Identify which cell holds the provided text, then report its [X, Y] central coordinate. 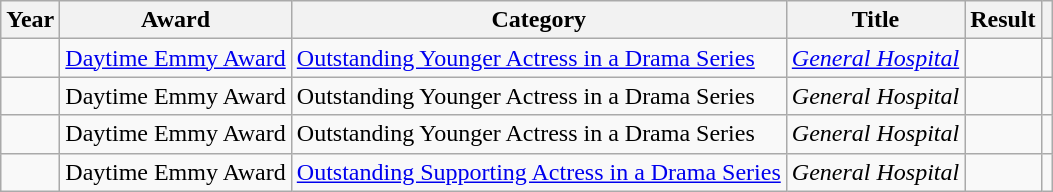
Award [176, 20]
Outstanding Supporting Actress in a Drama Series [538, 172]
Category [538, 20]
Title [875, 20]
Year [30, 20]
Result [1003, 20]
